Provide the (X, Y) coordinate of the cell's center where the given text is located.  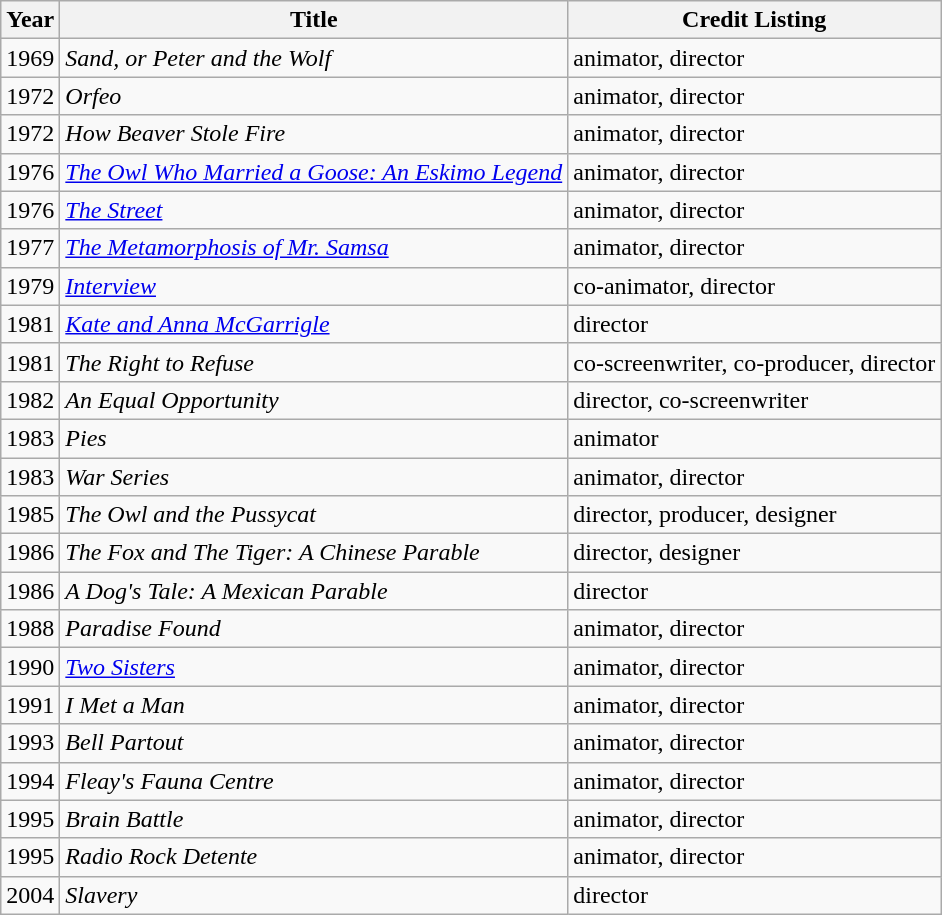
1994 (30, 781)
The Right to Refuse (314, 362)
A Dog's Tale: A Mexican Parable (314, 591)
The Fox and The Tiger: A Chinese Parable (314, 553)
Paradise Found (314, 629)
Pies (314, 438)
Orfeo (314, 96)
Brain Battle (314, 819)
director, producer, designer (754, 515)
1991 (30, 705)
Credit Listing (754, 20)
Two Sisters (314, 667)
1988 (30, 629)
Bell Partout (314, 743)
The Street (314, 210)
1982 (30, 400)
The Owl Who Married a Goose: An Eskimo Legend (314, 172)
director, co-screenwriter (754, 400)
animator (754, 438)
director, designer (754, 553)
Fleay's Fauna Centre (314, 781)
War Series (314, 477)
Kate and Anna McGarrigle (314, 324)
1990 (30, 667)
An Equal Opportunity (314, 400)
I Met a Man (314, 705)
Title (314, 20)
co-animator, director (754, 286)
1979 (30, 286)
co-screenwriter, co-producer, director (754, 362)
The Owl and the Pussycat (314, 515)
Slavery (314, 895)
1993 (30, 743)
2004 (30, 895)
1985 (30, 515)
How Beaver Stole Fire (314, 134)
Sand, or Peter and the Wolf (314, 58)
1977 (30, 248)
Year (30, 20)
The Metamorphosis of Mr. Samsa (314, 248)
Radio Rock Detente (314, 857)
1969 (30, 58)
Interview (314, 286)
